Provide the (X, Y) coordinate of the cell's center where the given text is located.  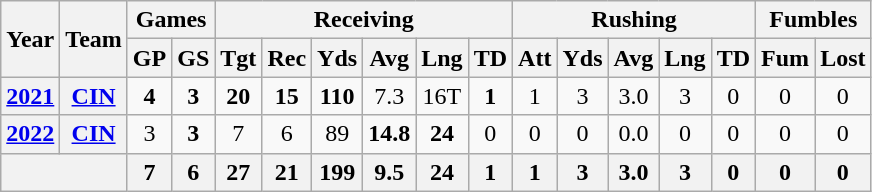
Fumbles (814, 20)
Tgt (238, 58)
Att (535, 58)
7.3 (390, 96)
Rec (287, 58)
89 (338, 134)
16T (442, 96)
2021 (30, 96)
15 (287, 96)
2022 (30, 134)
Receiving (364, 20)
20 (238, 96)
GP (149, 58)
110 (338, 96)
Lost (843, 58)
Fum (786, 58)
21 (287, 172)
Year (30, 39)
199 (338, 172)
14.8 (390, 134)
Team (94, 39)
4 (149, 96)
Rushing (634, 20)
Games (170, 20)
GS (194, 58)
27 (238, 172)
9.5 (390, 172)
0.0 (634, 134)
